Return [X, Y] of the center of cell containing provided text 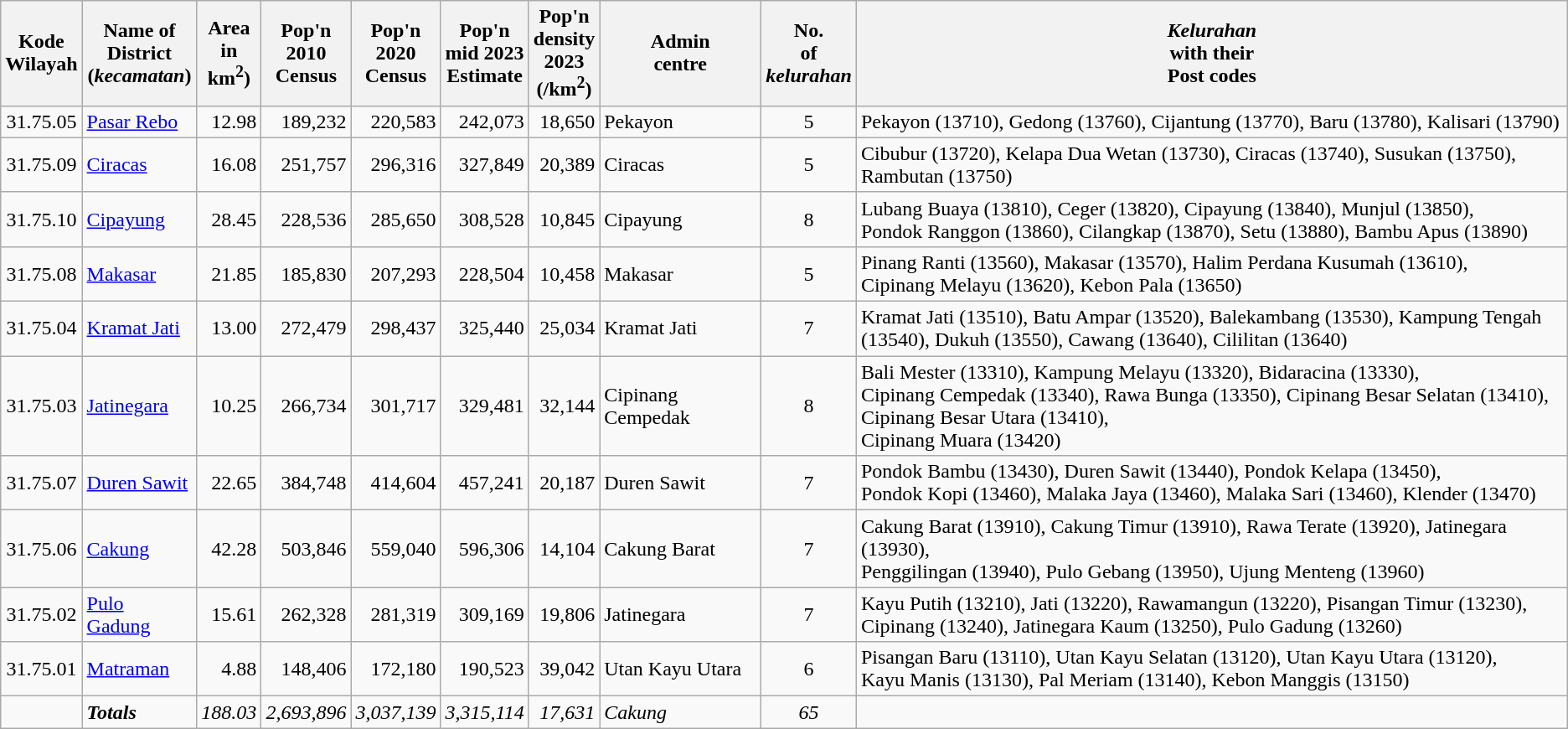
Utan Kayu Utara [680, 669]
Cibubur (13720), Kelapa Dua Wetan (13730), Ciracas (13740), Susukan (13750), Rambutan (13750) [1211, 164]
31.75.05 [42, 121]
Kayu Putih (13210), Jati (13220), Rawamangun (13220), Pisangan Timur (13230), Cipinang (13240), Jatinegara Kaum (13250), Pulo Gadung (13260) [1211, 615]
Kode Wilayah [42, 54]
Pondok Bambu (13430), Duren Sawit (13440), Pondok Kelapa (13450), Pondok Kopi (13460), Malaka Jaya (13460), Malaka Sari (13460), Klender (13470) [1211, 483]
Pulo Gadung [139, 615]
22.65 [230, 483]
Pekayon (13710), Gedong (13760), Cijantung (13770), Baru (13780), Kalisari (13790) [1211, 121]
148,406 [307, 669]
31.75.09 [42, 164]
Totals [139, 712]
325,440 [484, 328]
14,104 [564, 549]
190,523 [484, 669]
32,144 [564, 406]
296,316 [395, 164]
13.00 [230, 328]
298,437 [395, 328]
25,034 [564, 328]
Pekayon [680, 121]
17,631 [564, 712]
Area inkm2) [230, 54]
185,830 [307, 273]
Cakung Barat [680, 549]
228,504 [484, 273]
15.61 [230, 615]
Pop'n 2010Census [307, 54]
Pinang Ranti (13560), Makasar (13570), Halim Perdana Kusumah (13610), Cipinang Melayu (13620), Kebon Pala (13650) [1211, 273]
10,458 [564, 273]
272,479 [307, 328]
31.75.07 [42, 483]
6 [809, 669]
189,232 [307, 121]
Matraman [139, 669]
Lubang Buaya (13810), Ceger (13820), Cipayung (13840), Munjul (13850), Pondok Ranggon (13860), Cilangkap (13870), Setu (13880), Bambu Apus (13890) [1211, 220]
21.85 [230, 273]
31.75.01 [42, 669]
Kramat Jati (13510), Batu Ampar (13520), Balekambang (13530), Kampung Tengah (13540), Dukuh (13550), Cawang (13640), Cililitan (13640) [1211, 328]
Pop'n density 2023 (/km2) [564, 54]
12.98 [230, 121]
301,717 [395, 406]
251,757 [307, 164]
Pisangan Baru (13110), Utan Kayu Selatan (13120), Utan Kayu Utara (13120), Kayu Manis (13130), Pal Meriam (13140), Kebon Manggis (13150) [1211, 669]
596,306 [484, 549]
457,241 [484, 483]
309,169 [484, 615]
31.75.04 [42, 328]
31.75.06 [42, 549]
Kelurahan with their Post codes [1211, 54]
228,536 [307, 220]
2,693,896 [307, 712]
28.45 [230, 220]
3,037,139 [395, 712]
No.ofkelurahan [809, 54]
327,849 [484, 164]
220,583 [395, 121]
308,528 [484, 220]
281,319 [395, 615]
20,389 [564, 164]
31.75.03 [42, 406]
329,481 [484, 406]
10,845 [564, 220]
31.75.08 [42, 273]
3,315,114 [484, 712]
Pop'n mid 2023Estimate [484, 54]
16.08 [230, 164]
19,806 [564, 615]
559,040 [395, 549]
242,073 [484, 121]
414,604 [395, 483]
31.75.10 [42, 220]
Pasar Rebo [139, 121]
Pop'n 2020Census [395, 54]
172,180 [395, 669]
262,328 [307, 615]
Cakung Barat (13910), Cakung Timur (13910), Rawa Terate (13920), Jatinegara (13930), Penggilingan (13940), Pulo Gebang (13950), Ujung Menteng (13960) [1211, 549]
Name of District(kecamatan) [139, 54]
384,748 [307, 483]
20,187 [564, 483]
Admincentre [680, 54]
31.75.02 [42, 615]
39,042 [564, 669]
Cipinang Cempedak [680, 406]
4.88 [230, 669]
65 [809, 712]
503,846 [307, 549]
10.25 [230, 406]
18,650 [564, 121]
207,293 [395, 273]
266,734 [307, 406]
285,650 [395, 220]
42.28 [230, 549]
188.03 [230, 712]
